Return [X, Y] of the center of cell containing provided text 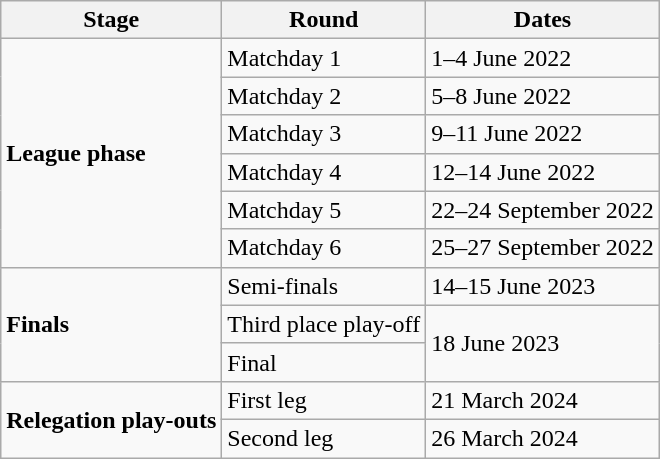
Round [324, 20]
12–14 June 2022 [543, 172]
25–27 September 2022 [543, 248]
Matchday 4 [324, 172]
22–24 September 2022 [543, 210]
League phase [112, 153]
Matchday 6 [324, 248]
Matchday 2 [324, 96]
9–11 June 2022 [543, 134]
21 March 2024 [543, 400]
Matchday 5 [324, 210]
Third place play-off [324, 324]
Stage [112, 20]
1–4 June 2022 [543, 58]
14–15 June 2023 [543, 286]
Dates [543, 20]
18 June 2023 [543, 343]
Relegation play-outs [112, 419]
Matchday 1 [324, 58]
Final [324, 362]
26 March 2024 [543, 438]
Matchday 3 [324, 134]
Second leg [324, 438]
5–8 June 2022 [543, 96]
First leg [324, 400]
Finals [112, 324]
Semi-finals [324, 286]
